Provide the (X, Y) coordinate of the cell's center where the given text is located.  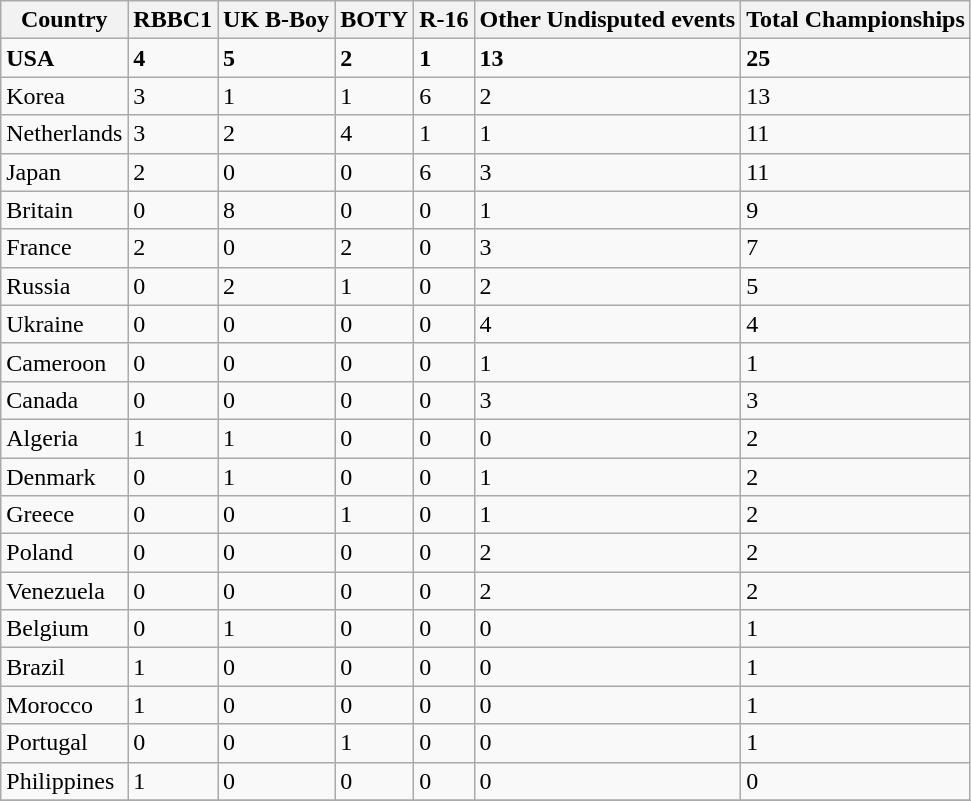
Total Championships (856, 20)
Denmark (64, 477)
Algeria (64, 438)
7 (856, 248)
Cameroon (64, 362)
RBBC1 (173, 20)
Russia (64, 286)
Portugal (64, 743)
Brazil (64, 667)
Venezuela (64, 591)
R-16 (444, 20)
BOTY (374, 20)
Japan (64, 172)
Poland (64, 553)
25 (856, 58)
Other Undisputed events (608, 20)
Philippines (64, 781)
Korea (64, 96)
8 (276, 210)
Canada (64, 400)
Greece (64, 515)
Netherlands (64, 134)
USA (64, 58)
UK B-Boy (276, 20)
Britain (64, 210)
Morocco (64, 705)
France (64, 248)
Belgium (64, 629)
9 (856, 210)
Country (64, 20)
Ukraine (64, 324)
